From the cell containing the given text, extract its center point as [x, y] coordinate. 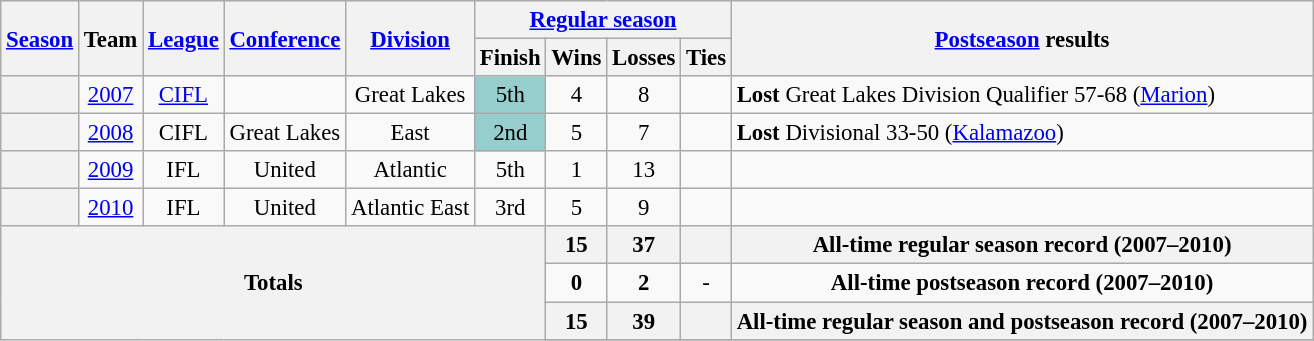
Conference [285, 38]
13 [644, 170]
League [184, 38]
All-time regular season and postseason record (2007–2010) [1022, 321]
- [706, 283]
Regular season [604, 20]
37 [644, 245]
2008 [110, 133]
2009 [110, 170]
Atlantic East [410, 208]
Atlantic [410, 170]
2 [644, 283]
9 [644, 208]
Team [110, 38]
Finish [510, 58]
Lost Divisional 33-50 (Kalamazoo) [1022, 133]
Division [410, 38]
2010 [110, 208]
All-time regular season record (2007–2010) [1022, 245]
Losses [644, 58]
3rd [510, 208]
7 [644, 133]
1 [576, 170]
Postseason results [1022, 38]
0 [576, 283]
Totals [274, 282]
39 [644, 321]
2007 [110, 95]
Wins [576, 58]
8 [644, 95]
2nd [510, 133]
East [410, 133]
Lost Great Lakes Division Qualifier 57-68 (Marion) [1022, 95]
All-time postseason record (2007–2010) [1022, 283]
4 [576, 95]
Ties [706, 58]
Season [40, 38]
